Output the (X, Y) coordinate of the center of the cell containing the given text.  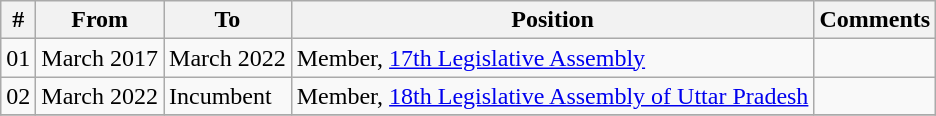
March 2017 (100, 58)
Incumbent (228, 96)
Member, 17th Legislative Assembly (552, 58)
Member, 18th Legislative Assembly of Uttar Pradesh (552, 96)
From (100, 20)
Comments (875, 20)
02 (18, 96)
To (228, 20)
01 (18, 58)
# (18, 20)
Position (552, 20)
